Scan for the cell matching the given text and deliver its (x, y) coordinate at center. 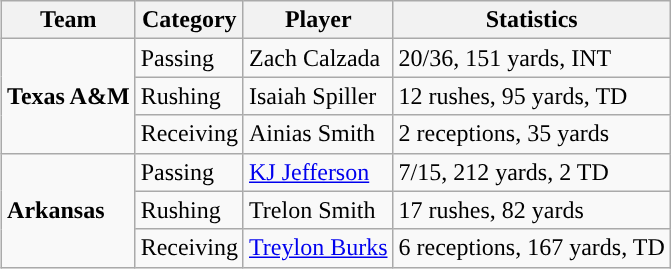
20/36, 151 yards, INT (532, 58)
Arkansas (69, 210)
Team (69, 20)
Category (189, 20)
Player (318, 20)
KJ Jefferson (318, 172)
Treylon Burks (318, 248)
6 receptions, 167 yards, TD (532, 248)
Ainias Smith (318, 134)
Trelon Smith (318, 210)
12 rushes, 95 yards, TD (532, 96)
Texas A&M (69, 96)
7/15, 212 yards, 2 TD (532, 172)
Statistics (532, 20)
Isaiah Spiller (318, 96)
Zach Calzada (318, 58)
17 rushes, 82 yards (532, 210)
2 receptions, 35 yards (532, 134)
